Capture the cell that displays the provided text and extract its (x, y) central coordinate. 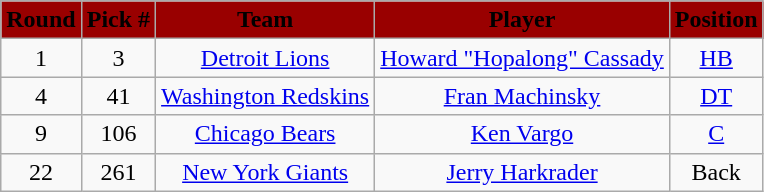
261 (118, 172)
Position (716, 20)
Washington Redskins (266, 96)
Chicago Bears (266, 134)
Pick # (118, 20)
DT (716, 96)
9 (41, 134)
Back (716, 172)
Team (266, 20)
Player (522, 20)
Detroit Lions (266, 58)
3 (118, 58)
Howard "Hopalong" Cassady (522, 58)
Ken Vargo (522, 134)
1 (41, 58)
22 (41, 172)
New York Giants (266, 172)
4 (41, 96)
Jerry Harkrader (522, 172)
C (716, 134)
Fran Machinsky (522, 96)
41 (118, 96)
Round (41, 20)
HB (716, 58)
106 (118, 134)
